Output the [x, y] coordinate of the center of the cell containing the given text.  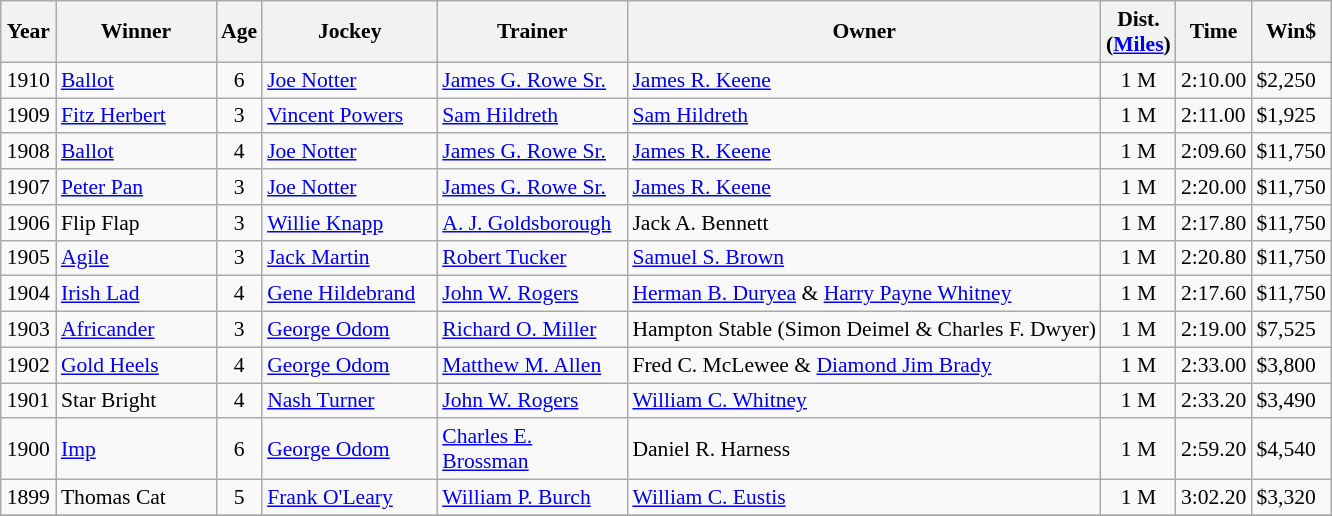
5 [239, 498]
Agile [136, 258]
Fred C. McLewee & Diamond Jim Brady [864, 365]
Jack Martin [350, 258]
$7,525 [1291, 330]
A. J. Goldsborough [532, 223]
Jack A. Bennett [864, 223]
$3,800 [1291, 365]
Samuel S. Brown [864, 258]
$4,540 [1291, 450]
2:11.00 [1214, 116]
3:02.20 [1214, 498]
Frank O'Leary [350, 498]
2:20.00 [1214, 187]
Winner [136, 32]
Thomas Cat [136, 498]
Jockey [350, 32]
1899 [28, 498]
Richard O. Miller [532, 330]
1902 [28, 365]
1905 [28, 258]
Robert Tucker [532, 258]
Charles E. Brossman [532, 450]
William P. Burch [532, 498]
Dist. (Miles) [1138, 32]
1901 [28, 401]
1909 [28, 116]
Win$ [1291, 32]
1908 [28, 152]
2:33.20 [1214, 401]
Trainer [532, 32]
Daniel R. Harness [864, 450]
Gene Hildebrand [350, 294]
2:33.00 [1214, 365]
Nash Turner [350, 401]
Fitz Herbert [136, 116]
Age [239, 32]
Irish Lad [136, 294]
$3,320 [1291, 498]
1903 [28, 330]
Peter Pan [136, 187]
Owner [864, 32]
2:09.60 [1214, 152]
$2,250 [1291, 80]
2:19.00 [1214, 330]
2:10.00 [1214, 80]
William C. Whitney [864, 401]
Year [28, 32]
Herman B. Duryea & Harry Payne Whitney [864, 294]
William C. Eustis [864, 498]
2:20.80 [1214, 258]
Vincent Powers [350, 116]
Imp [136, 450]
1910 [28, 80]
1904 [28, 294]
2:59.20 [1214, 450]
Time [1214, 32]
Gold Heels [136, 365]
2:17.80 [1214, 223]
Star Bright [136, 401]
Matthew M. Allen [532, 365]
2:17.60 [1214, 294]
$1,925 [1291, 116]
Hampton Stable (Simon Deimel & Charles F. Dwyer) [864, 330]
Flip Flap [136, 223]
Africander [136, 330]
1907 [28, 187]
1906 [28, 223]
$3,490 [1291, 401]
Willie Knapp [350, 223]
1900 [28, 450]
